Detect which cell encompasses the target text, then output its (x, y) center coordinate. 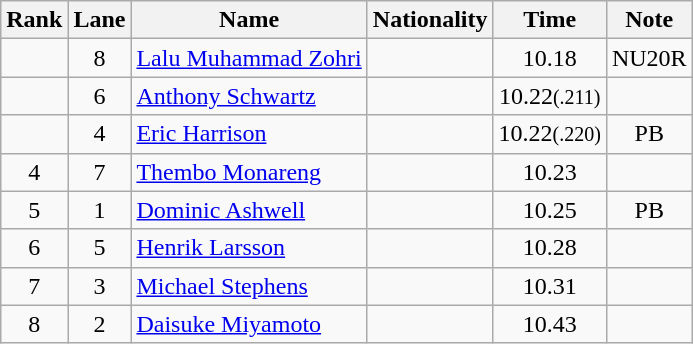
Lane (100, 20)
10.31 (550, 286)
Daisuke Miyamoto (249, 324)
Nationality (430, 20)
10.22(.211) (550, 96)
Note (649, 20)
1 (100, 210)
Time (550, 20)
10.22(.220) (550, 134)
Lalu Muhammad Zohri (249, 58)
10.18 (550, 58)
Name (249, 20)
Anthony Schwartz (249, 96)
Thembo Monareng (249, 172)
Eric Harrison (249, 134)
Dominic Ashwell (249, 210)
Rank (34, 20)
2 (100, 324)
NU20R (649, 58)
3 (100, 286)
10.25 (550, 210)
Henrik Larsson (249, 248)
10.43 (550, 324)
10.28 (550, 248)
Michael Stephens (249, 286)
10.23 (550, 172)
